Pinpoint the cell where the given text exists, returning its [x, y] midpoint coordinate. 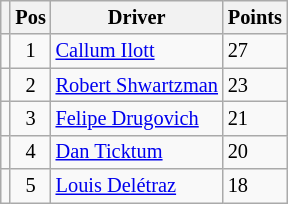
Callum Ilott [137, 51]
3 [30, 118]
20 [255, 152]
Pos [30, 17]
27 [255, 51]
5 [30, 186]
18 [255, 186]
Dan Ticktum [137, 152]
23 [255, 85]
21 [255, 118]
Louis Delétraz [137, 186]
Felipe Drugovich [137, 118]
1 [30, 51]
Driver [137, 17]
Robert Shwartzman [137, 85]
Points [255, 17]
4 [30, 152]
2 [30, 85]
